Return the [X, Y] coordinate for the center point of the cell that contains the specified text.  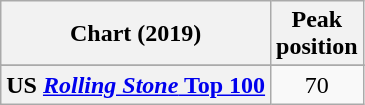
70 [317, 85]
Chart (2019) [136, 34]
Peakposition [317, 34]
US Rolling Stone Top 100 [136, 85]
